Extract the [X, Y] coordinate from the center of the cell holding the provided text.  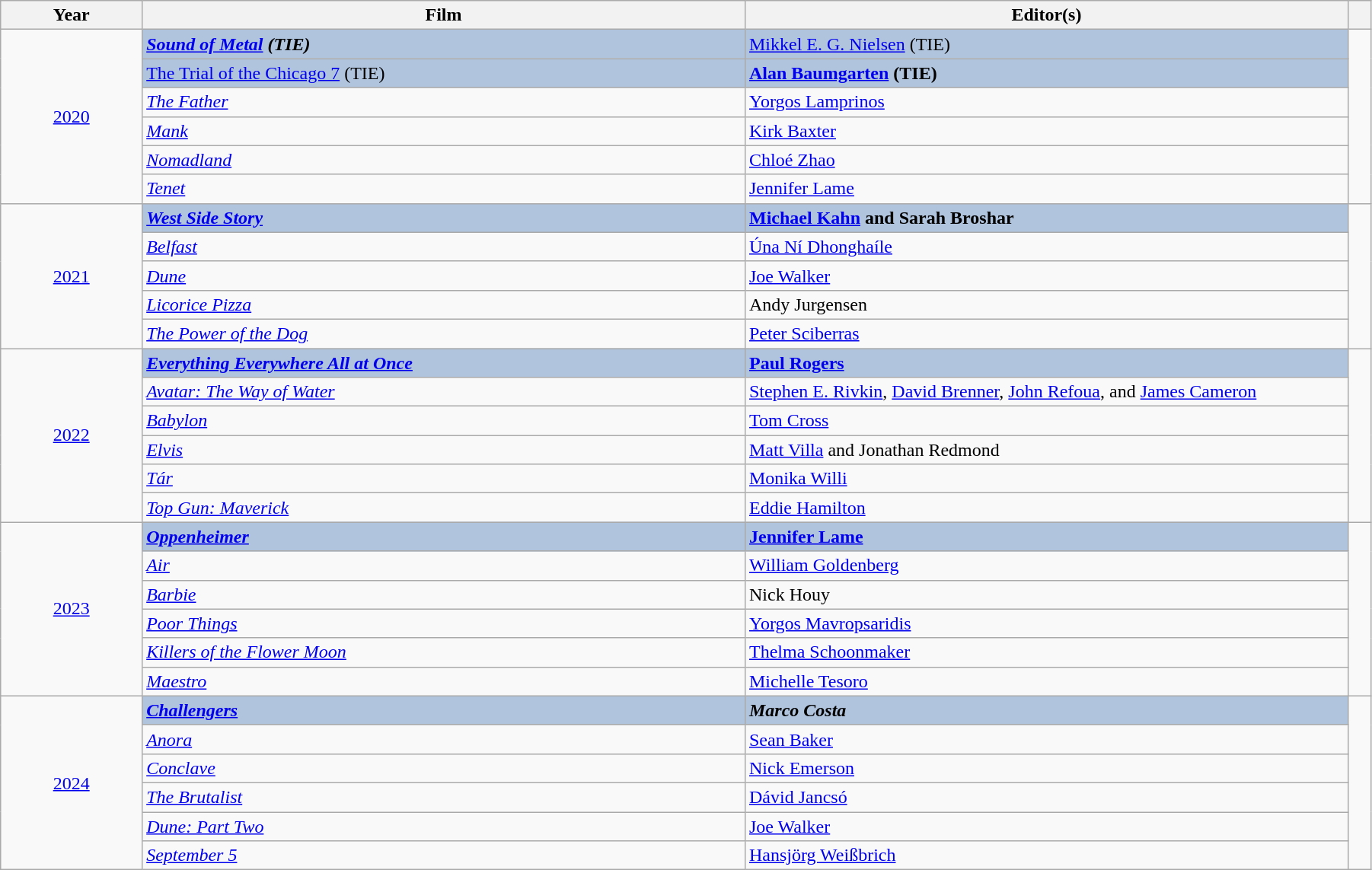
Nick Emerson [1046, 768]
Hansjörg Weißbrich [1046, 856]
Tom Cross [1046, 421]
Film [444, 15]
Year [72, 15]
Eddie Hamilton [1046, 508]
The Brutalist [444, 797]
The Power of the Dog [444, 333]
Editor(s) [1046, 15]
Yorgos Lamprinos [1046, 102]
Elvis [444, 450]
Yorgos Mavropsaridis [1046, 623]
Challengers [444, 710]
Conclave [444, 768]
2022 [72, 435]
Tenet [444, 189]
The Father [444, 102]
Maestro [444, 681]
Anora [444, 739]
Thelma Schoonmaker [1046, 652]
2023 [72, 609]
Peter Sciberras [1046, 333]
2020 [72, 116]
Mank [444, 131]
Andy Jurgensen [1046, 304]
William Goldenberg [1046, 566]
Kirk Baxter [1046, 131]
Paul Rogers [1046, 363]
Licorice Pizza [444, 304]
Air [444, 566]
Chloé Zhao [1046, 160]
Dune [444, 276]
Nick Houy [1046, 594]
Avatar: The Way of Water [444, 392]
Alan Baumgarten (TIE) [1046, 73]
Tár [444, 479]
Top Gun: Maverick [444, 508]
Monika Willi [1046, 479]
Stephen E. Rivkin, David Brenner, John Refoua, and James Cameron [1046, 392]
Nomadland [444, 160]
2021 [72, 276]
Babylon [444, 421]
Úna Ní Dhonghaíle [1046, 247]
Sound of Metal (TIE) [444, 44]
Poor Things [444, 623]
Michael Kahn and Sarah Broshar [1046, 218]
Everything Everywhere All at Once [444, 363]
Belfast [444, 247]
The Trial of the Chicago 7 (TIE) [444, 73]
Oppenheimer [444, 537]
Dune: Part Two [444, 826]
Michelle Tesoro [1046, 681]
Dávid Jancsó [1046, 797]
Killers of the Flower Moon [444, 652]
Matt Villa and Jonathan Redmond [1046, 450]
Mikkel E. G. Nielsen (TIE) [1046, 44]
Barbie [444, 594]
West Side Story [444, 218]
September 5 [444, 856]
Marco Costa [1046, 710]
Sean Baker [1046, 739]
2024 [72, 782]
